Detect which cell encompasses the target text, then output its [x, y] center coordinate. 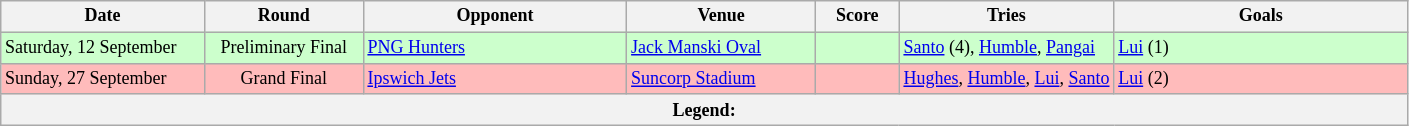
Santo (4), Humble, Pangai [1006, 48]
Suncorp Stadium [722, 78]
Ipswich Jets [495, 78]
Jack Manski Oval [722, 48]
Opponent [495, 16]
Preliminary Final [284, 48]
Score [857, 16]
Round [284, 16]
Saturday, 12 September [103, 48]
PNG Hunters [495, 48]
Legend: [704, 110]
Date [103, 16]
Grand Final [284, 78]
Lui (1) [1261, 48]
Venue [722, 16]
Sunday, 27 September [103, 78]
Hughes, Humble, Lui, Santo [1006, 78]
Lui (2) [1261, 78]
Goals [1261, 16]
Tries [1006, 16]
